Return the [X, Y] coordinate for the center point of the cell that contains the specified text.  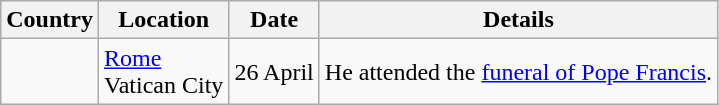
RomeVatican City [163, 72]
Country [50, 20]
Date [274, 20]
Details [518, 20]
He attended the funeral of Pope Francis. [518, 72]
Location [163, 20]
26 April [274, 72]
